For the text-containing cell, return its midpoint in (x, y) coordinate format. 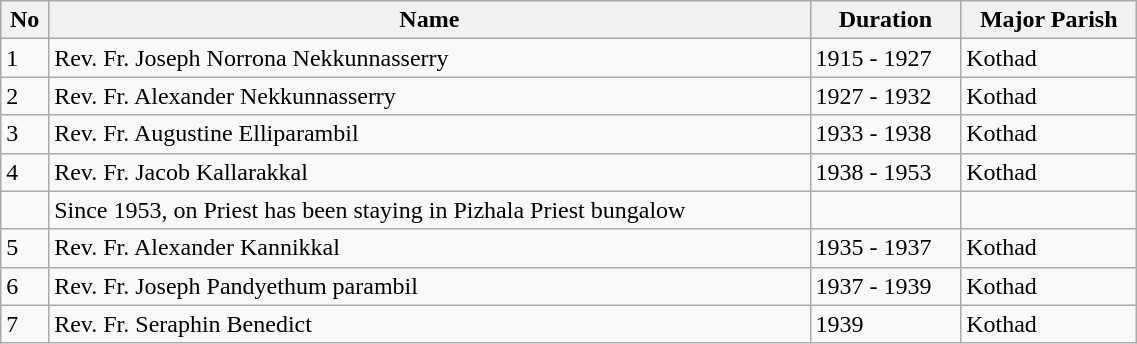
Rev. Fr. Seraphin Benedict (430, 324)
Rev. Fr. Alexander Nekkunnasserry (430, 96)
Duration (886, 20)
1927 - 1932 (886, 96)
Since 1953, on Priest has been staying in Pizhala Priest bungalow (430, 210)
3 (25, 134)
Rev. Fr. Alexander Kannikkal (430, 248)
Major Parish (1049, 20)
7 (25, 324)
1915 - 1927 (886, 58)
Rev. Fr. Augustine Elliparambil (430, 134)
1933 - 1938 (886, 134)
Rev. Fr. Joseph Norrona Nekkunnasserry (430, 58)
4 (25, 172)
Rev. Fr. Joseph Pandyethum parambil (430, 286)
1937 - 1939 (886, 286)
6 (25, 286)
2 (25, 96)
1939 (886, 324)
5 (25, 248)
Rev. Fr. Jacob Kallarakkal (430, 172)
1938 - 1953 (886, 172)
No (25, 20)
1 (25, 58)
Name (430, 20)
1935 - 1937 (886, 248)
